Locate the cell with the specified text and output its (X, Y) center coordinate. 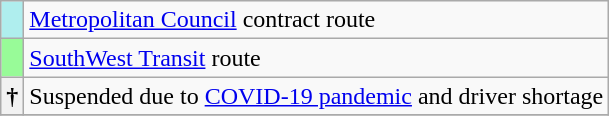
Suspended due to COVID-19 pandemic and driver shortage (316, 96)
SouthWest Transit route (316, 58)
Metropolitan Council contract route (316, 20)
† (12, 96)
